Find where the given text appears and provide that cell's center as (X, Y) coordinate. 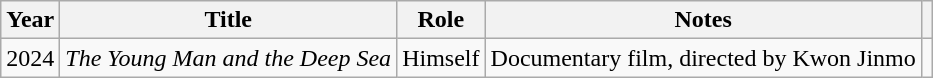
Role (441, 20)
Documentary film, directed by Kwon Jinmo (703, 58)
Himself (441, 58)
Year (30, 20)
The Young Man and the Deep Sea (228, 58)
2024 (30, 58)
Title (228, 20)
Notes (703, 20)
